From the cell containing the given text, extract its center point as [x, y] coordinate. 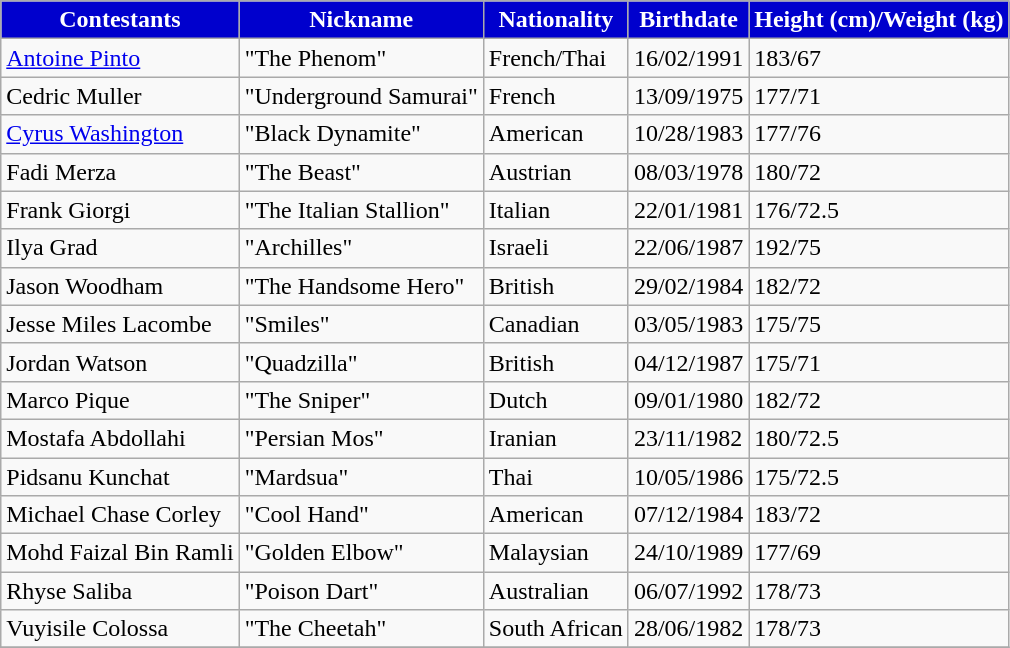
16/02/1991 [688, 58]
Birthdate [688, 20]
Cedric Muller [120, 96]
Rhyse Saliba [120, 591]
"Quadzilla" [361, 362]
"Golden Elbow" [361, 553]
Antoine Pinto [120, 58]
Vuyisile Colossa [120, 629]
24/10/1989 [688, 553]
Dutch [556, 400]
Thai [556, 477]
175/75 [879, 324]
04/12/1987 [688, 362]
180/72 [879, 172]
06/07/1992 [688, 591]
07/12/1984 [688, 515]
22/06/1987 [688, 248]
Canadian [556, 324]
08/03/1978 [688, 172]
Height (cm)/Weight (kg) [879, 20]
Contestants [120, 20]
Jordan Watson [120, 362]
"Black Dynamite" [361, 134]
175/72.5 [879, 477]
13/09/1975 [688, 96]
"Persian Mos" [361, 438]
Australian [556, 591]
"The Italian Stallion" [361, 210]
Nickname [361, 20]
177/69 [879, 553]
"The Phenom" [361, 58]
29/02/1984 [688, 286]
"Cool Hand" [361, 515]
Marco Pique [120, 400]
22/01/1981 [688, 210]
03/05/1983 [688, 324]
10/28/1983 [688, 134]
192/75 [879, 248]
"Smiles" [361, 324]
"The Beast" [361, 172]
Jason Woodham [120, 286]
"Mardsua" [361, 477]
28/06/1982 [688, 629]
177/76 [879, 134]
177/71 [879, 96]
"The Sniper" [361, 400]
Frank Giorgi [120, 210]
Nationality [556, 20]
"Poison Dart" [361, 591]
Mostafa Abdollahi [120, 438]
175/71 [879, 362]
Israeli [556, 248]
Italian [556, 210]
Mohd Faizal Bin Ramli [120, 553]
Ilya Grad [120, 248]
Cyrus Washington [120, 134]
183/72 [879, 515]
Austrian [556, 172]
176/72.5 [879, 210]
183/67 [879, 58]
Fadi Merza [120, 172]
French [556, 96]
"The Cheetah" [361, 629]
09/01/1980 [688, 400]
South African [556, 629]
Malaysian [556, 553]
"Underground Samurai" [361, 96]
Pidsanu Kunchat [120, 477]
10/05/1986 [688, 477]
"Archilles" [361, 248]
23/11/1982 [688, 438]
"The Handsome Hero" [361, 286]
Iranian [556, 438]
Jesse Miles Lacombe [120, 324]
180/72.5 [879, 438]
French/Thai [556, 58]
Michael Chase Corley [120, 515]
